Find where the given text appears and provide that cell's center as (x, y) coordinate. 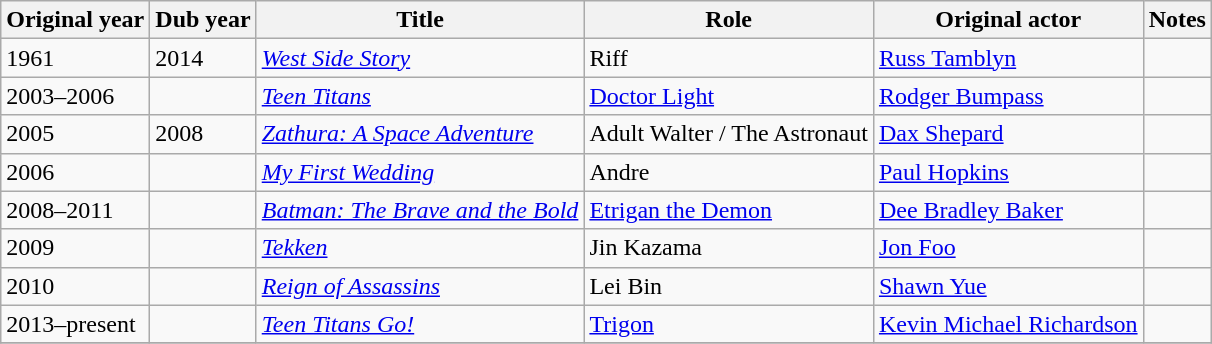
1961 (76, 58)
West Side Story (420, 58)
Original actor (1008, 20)
2010 (76, 286)
Original year (76, 20)
2014 (203, 58)
2003–2006 (76, 96)
Lei Bin (729, 286)
Adult Walter / The Astronaut (729, 134)
2005 (76, 134)
Trigon (729, 324)
2008 (203, 134)
Batman: The Brave and the Bold (420, 210)
Dub year (203, 20)
2009 (76, 248)
Title (420, 20)
Russ Tamblyn (1008, 58)
Notes (1177, 20)
2008–2011 (76, 210)
Role (729, 20)
Riff (729, 58)
Andre (729, 172)
Doctor Light (729, 96)
Jon Foo (1008, 248)
Teen Titans Go! (420, 324)
Shawn Yue (1008, 286)
Teen Titans (420, 96)
My First Wedding (420, 172)
Dax Shepard (1008, 134)
Jin Kazama (729, 248)
2006 (76, 172)
Rodger Bumpass (1008, 96)
Etrigan the Demon (729, 210)
Kevin Michael Richardson (1008, 324)
Reign of Assassins (420, 286)
Dee Bradley Baker (1008, 210)
Paul Hopkins (1008, 172)
Tekken (420, 248)
2013–present (76, 324)
Zathura: A Space Adventure (420, 134)
